Capture the cell that displays the provided text and extract its [x, y] central coordinate. 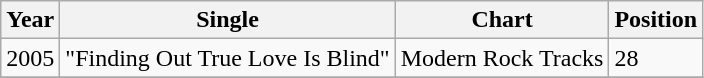
28 [656, 58]
Position [656, 20]
Chart [502, 20]
Single [228, 20]
"Finding Out True Love Is Blind" [228, 58]
Modern Rock Tracks [502, 58]
2005 [30, 58]
Year [30, 20]
